Pinpoint the cell where the given text exists, returning its (x, y) midpoint coordinate. 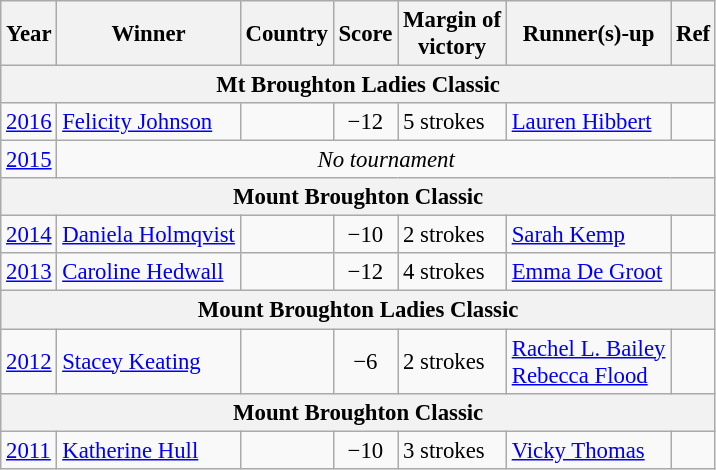
Daniela Holmqvist (148, 235)
Score (366, 34)
2016 (29, 122)
Country (286, 34)
4 strokes (452, 273)
Sarah Kemp (588, 235)
Rachel L. Bailey Rebecca Flood (588, 362)
Felicity Johnson (148, 122)
2011 (29, 450)
Lauren Hibbert (588, 122)
Winner (148, 34)
Mount Broughton Ladies Classic (358, 310)
5 strokes (452, 122)
Mt Broughton Ladies Classic (358, 85)
2013 (29, 273)
Caroline Hedwall (148, 273)
3 strokes (452, 450)
2015 (29, 160)
Katherine Hull (148, 450)
Emma De Groot (588, 273)
2014 (29, 235)
Ref (694, 34)
Year (29, 34)
Stacey Keating (148, 362)
Margin ofvictory (452, 34)
−6 (366, 362)
No tournament (386, 160)
Runner(s)-up (588, 34)
Vicky Thomas (588, 450)
2012 (29, 362)
